Identify which cell holds the provided text, then report its (X, Y) central coordinate. 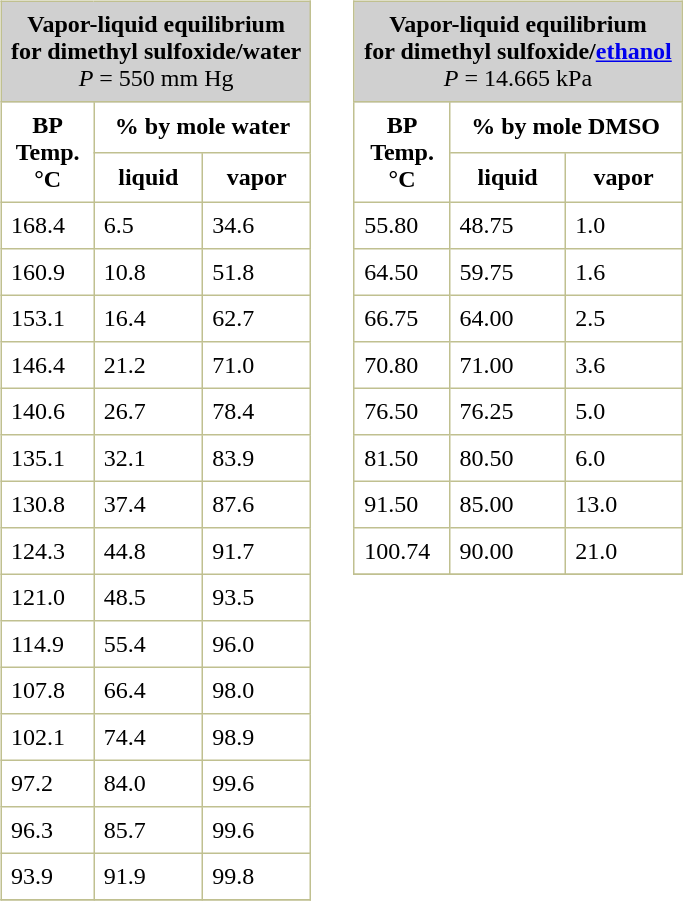
74.4 (148, 737)
160.9 (48, 272)
168.4 (48, 225)
55.4 (148, 644)
16.4 (148, 318)
37.4 (148, 504)
71.00 (508, 365)
6.5 (148, 225)
1.6 (624, 272)
62.7 (256, 318)
124.3 (48, 551)
102.1 (48, 737)
% by mole water (202, 127)
6.0 (624, 458)
10.8 (148, 272)
64.50 (402, 272)
87.6 (256, 504)
59.75 (508, 272)
83.9 (256, 458)
93.5 (256, 597)
121.0 (48, 597)
3.6 (624, 365)
76.25 (508, 411)
90.00 (508, 551)
100.74 (402, 551)
55.80 (402, 225)
5.0 (624, 411)
91.9 (148, 876)
66.4 (148, 690)
114.9 (48, 644)
130.8 (48, 504)
66.75 (402, 318)
98.9 (256, 737)
91.50 (402, 504)
81.50 (402, 458)
71.0 (256, 365)
Vapor-liquid equilibriumfor dimethyl sulfoxide/waterP = 550 mm Hg (156, 51)
146.4 (48, 365)
2.5 (624, 318)
140.6 (48, 411)
13.0 (624, 504)
85.00 (508, 504)
84.0 (148, 783)
97.2 (48, 783)
21.2 (148, 365)
Vapor-liquid equilibriumfor dimethyl sulfoxide/ethanolP = 14.665 kPa (518, 51)
153.1 (48, 318)
51.8 (256, 272)
% by mole DMSO (566, 127)
32.1 (148, 458)
78.4 (256, 411)
48.75 (508, 225)
85.7 (148, 830)
26.7 (148, 411)
91.7 (256, 551)
34.6 (256, 225)
135.1 (48, 458)
76.50 (402, 411)
64.00 (508, 318)
98.0 (256, 690)
96.0 (256, 644)
96.3 (48, 830)
107.8 (48, 690)
99.8 (256, 876)
80.50 (508, 458)
21.0 (624, 551)
44.8 (148, 551)
70.80 (402, 365)
1.0 (624, 225)
48.5 (148, 597)
93.9 (48, 876)
